Pinpoint the cell where the given text exists, returning its (x, y) midpoint coordinate. 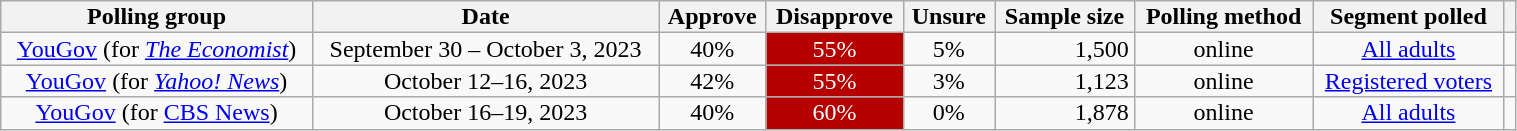
September 30 – October 3, 2023 (485, 49)
1,500 (1065, 49)
60% (834, 113)
Polling group (157, 17)
0% (948, 113)
October 16–19, 2023 (485, 113)
Date (485, 17)
5% (948, 49)
42% (712, 81)
Disapprove (834, 17)
Approve (712, 17)
October 12–16, 2023 (485, 81)
YouGov (for CBS News) (157, 113)
Segment polled (1408, 17)
Polling method (1223, 17)
1,878 (1065, 113)
Registered voters (1408, 81)
3% (948, 81)
YouGov (for The Economist) (157, 49)
1,123 (1065, 81)
Unsure (948, 17)
Sample size (1065, 17)
YouGov (for Yahoo! News) (157, 81)
